Capture the cell that displays the provided text and extract its [X, Y] central coordinate. 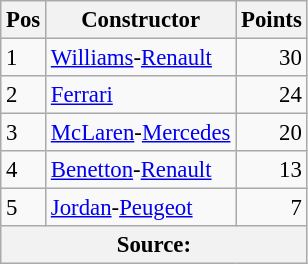
24 [272, 95]
Constructor [141, 20]
Jordan-Peugeot [141, 208]
30 [272, 58]
3 [24, 133]
Williams-Renault [141, 58]
McLaren-Mercedes [141, 133]
13 [272, 170]
2 [24, 95]
5 [24, 208]
4 [24, 170]
Ferrari [141, 95]
20 [272, 133]
Benetton-Renault [141, 170]
Points [272, 20]
Source: [154, 245]
7 [272, 208]
1 [24, 58]
Pos [24, 20]
